Return the [X, Y] coordinate for the center point of the cell that contains the specified text.  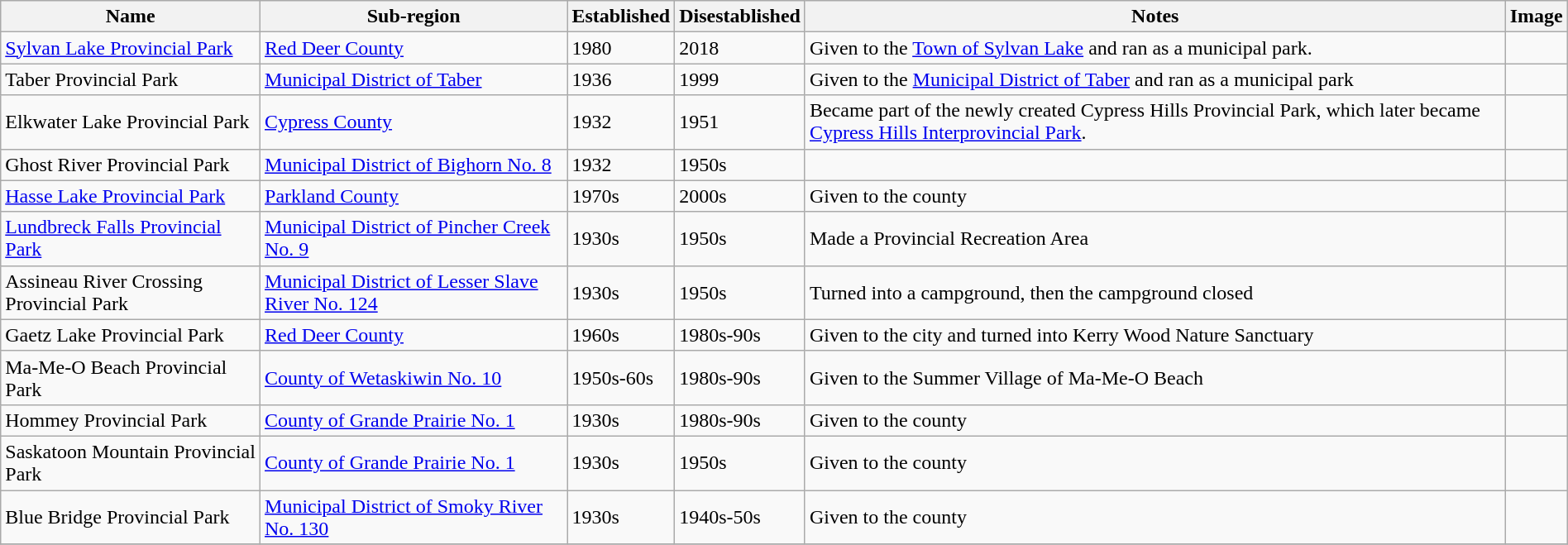
1960s [621, 335]
Given to the Municipal District of Taber and ran as a municipal park [1154, 79]
Municipal District of Lesser Slave River No. 124 [414, 293]
Saskatoon Mountain Provincial Park [131, 463]
1999 [740, 79]
Ghost River Provincial Park [131, 165]
1940s-50s [740, 516]
Notes [1154, 17]
Disestablished [740, 17]
1936 [621, 79]
1980 [621, 48]
Municipal District of Taber [414, 79]
Municipal District of Pincher Creek No. 9 [414, 238]
Name [131, 17]
Sylvan Lake Provincial Park [131, 48]
Given to the Summer Village of Ma-Me-O Beach [1154, 377]
Hommey Provincial Park [131, 420]
Blue Bridge Provincial Park [131, 516]
Established [621, 17]
Ma-Me-O Beach Provincial Park [131, 377]
Sub-region [414, 17]
Cypress County [414, 122]
Turned into a campground, then the campground closed [1154, 293]
Lundbreck Falls Provincial Park [131, 238]
1951 [740, 122]
Assineau River Crossing Provincial Park [131, 293]
Taber Provincial Park [131, 79]
Given to the Town of Sylvan Lake and ran as a municipal park. [1154, 48]
Parkland County [414, 196]
Became part of the newly created Cypress Hills Provincial Park, which later became Cypress Hills Interprovincial Park. [1154, 122]
Made a Provincial Recreation Area [1154, 238]
Hasse Lake Provincial Park [131, 196]
2000s [740, 196]
County of Wetaskiwin No. 10 [414, 377]
Gaetz Lake Provincial Park [131, 335]
Image [1537, 17]
Municipal District of Bighorn No. 8 [414, 165]
2018 [740, 48]
Municipal District of Smoky River No. 130 [414, 516]
1950s-60s [621, 377]
Elkwater Lake Provincial Park [131, 122]
1970s [621, 196]
Given to the city and turned into Kerry Wood Nature Sanctuary [1154, 335]
